Extract the [x, y] coordinate from the center of the cell holding the provided text.  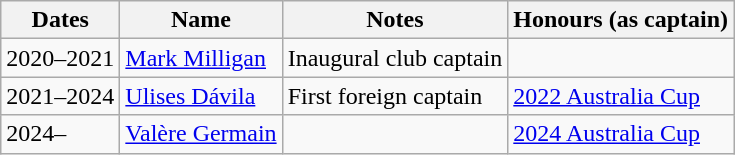
Dates [60, 20]
Ulises Dávila [201, 96]
Valère Germain [201, 134]
Mark Milligan [201, 58]
2022 Australia Cup [621, 96]
2020–2021 [60, 58]
Name [201, 20]
2024– [60, 134]
Inaugural club captain [395, 58]
2021–2024 [60, 96]
Notes [395, 20]
Honours (as captain) [621, 20]
First foreign captain [395, 96]
2024 Australia Cup [621, 134]
